Capture the cell that displays the provided text and extract its (x, y) central coordinate. 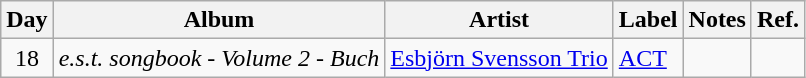
Day (27, 20)
ACT (648, 58)
Esbjörn Svensson Trio (499, 58)
Notes (717, 20)
Label (648, 20)
Artist (499, 20)
e.s.t. songbook - Volume 2 - Buch (219, 58)
Album (219, 20)
18 (27, 58)
Ref. (778, 20)
